Locate the cell with the specified text and output its (X, Y) center coordinate. 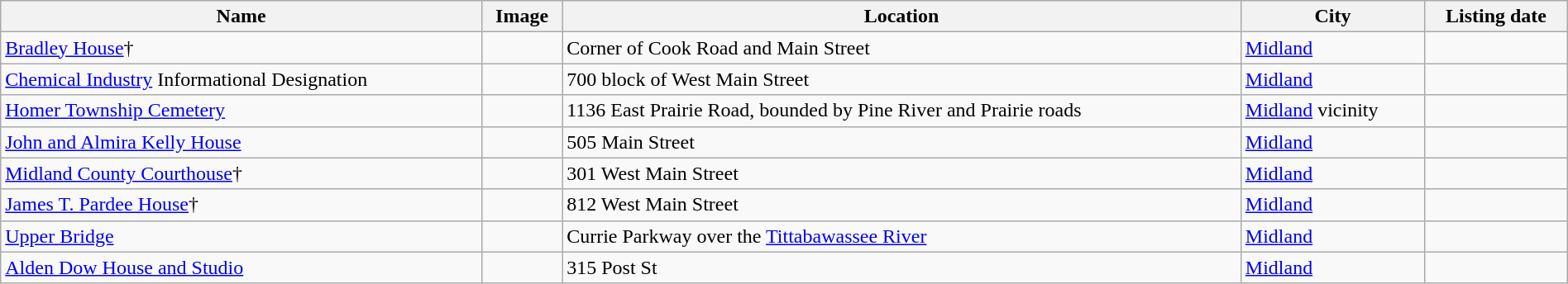
Listing date (1496, 17)
City (1332, 17)
Name (241, 17)
700 block of West Main Street (901, 79)
505 Main Street (901, 142)
Midland vicinity (1332, 111)
James T. Pardee House† (241, 205)
Location (901, 17)
Midland County Courthouse† (241, 173)
Corner of Cook Road and Main Street (901, 48)
John and Almira Kelly House (241, 142)
Upper Bridge (241, 236)
Chemical Industry Informational Designation (241, 79)
Homer Township Cemetery (241, 111)
Currie Parkway over the Tittabawassee River (901, 236)
Image (521, 17)
Alden Dow House and Studio (241, 267)
315 Post St (901, 267)
1136 East Prairie Road, bounded by Pine River and Prairie roads (901, 111)
812 West Main Street (901, 205)
301 West Main Street (901, 173)
Bradley House† (241, 48)
